Locate the cell with the specified text and output its (x, y) center coordinate. 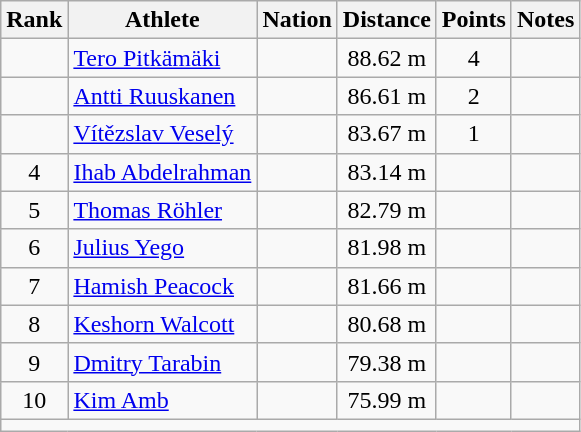
1 (474, 134)
Thomas Röhler (162, 210)
Dmitry Tarabin (162, 362)
75.99 m (386, 400)
86.61 m (386, 96)
79.38 m (386, 362)
8 (34, 324)
Hamish Peacock (162, 286)
Nation (297, 20)
Antti Ruuskanen (162, 96)
83.67 m (386, 134)
Athlete (162, 20)
Vítězslav Veselý (162, 134)
6 (34, 248)
Keshorn Walcott (162, 324)
81.98 m (386, 248)
9 (34, 362)
Notes (545, 20)
Distance (386, 20)
7 (34, 286)
Rank (34, 20)
10 (34, 400)
2 (474, 96)
81.66 m (386, 286)
Julius Yego (162, 248)
5 (34, 210)
Ihab Abdelrahman (162, 172)
Tero Pitkämäki (162, 58)
82.79 m (386, 210)
83.14 m (386, 172)
Points (474, 20)
88.62 m (386, 58)
Kim Amb (162, 400)
80.68 m (386, 324)
